Scan for the cell matching the given text and deliver its (x, y) coordinate at center. 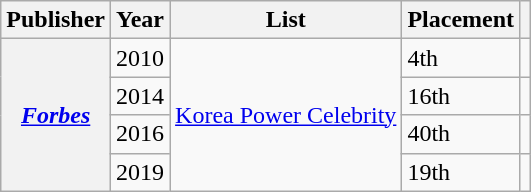
Year (140, 20)
2019 (140, 172)
16th (461, 96)
Placement (461, 20)
19th (461, 172)
2010 (140, 58)
4th (461, 58)
2016 (140, 134)
2014 (140, 96)
List (286, 20)
Publisher (56, 20)
Forbes (56, 115)
40th (461, 134)
Korea Power Celebrity (286, 115)
